Search for the cell housing the specified text and yield its [X, Y] center coordinate. 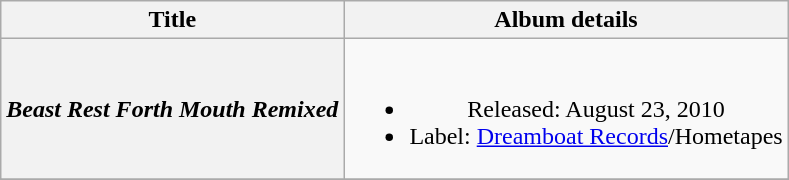
Beast Rest Forth Mouth Remixed [172, 109]
Album details [566, 20]
Title [172, 20]
Released: August 23, 2010Label: Dreamboat Records/Hometapes [566, 109]
